Return (x, y) of the center of cell containing provided text 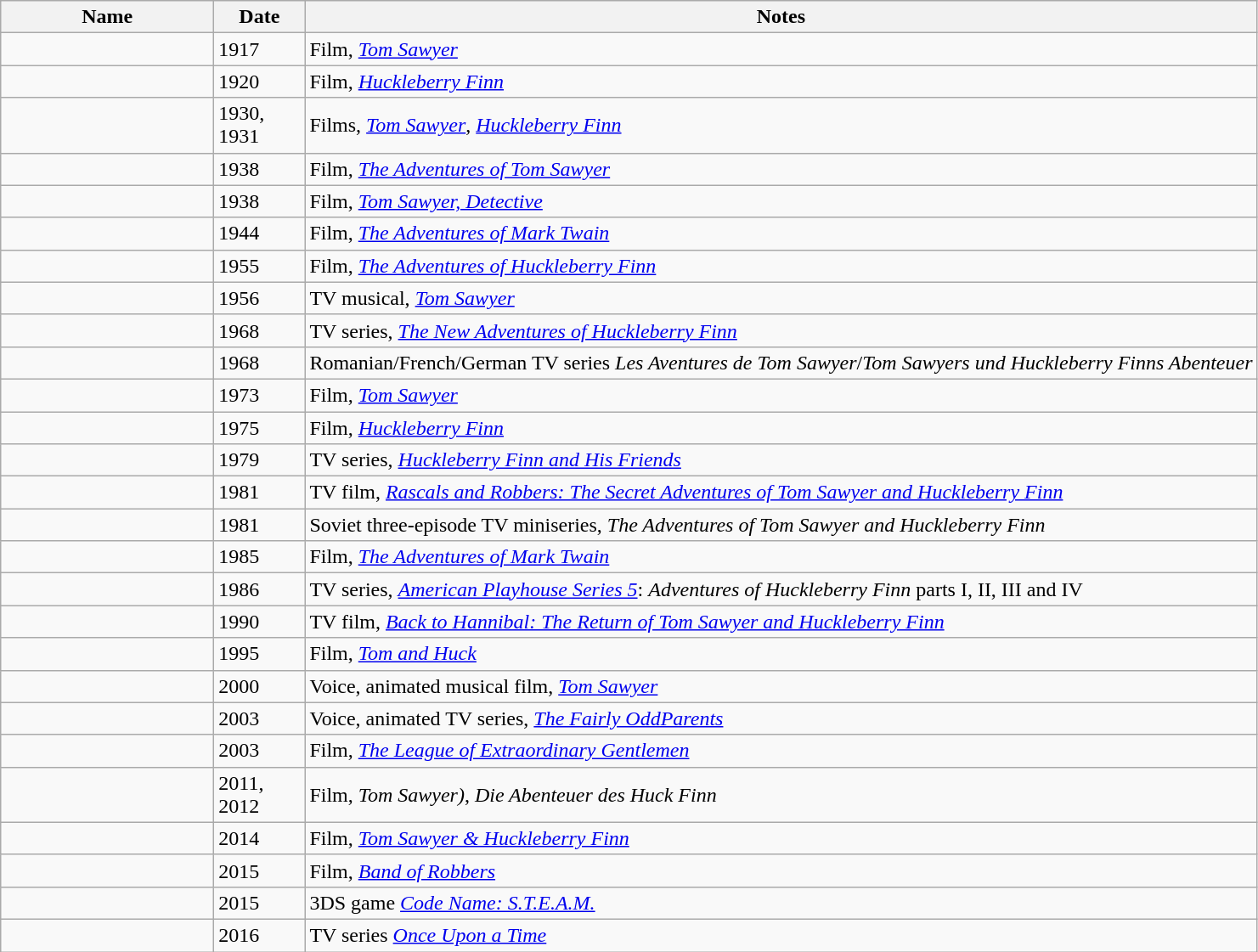
1973 (260, 395)
Film, Tom Sawyer, Detective (781, 201)
Film, Tom Sawyer & Huckleberry Finn (781, 838)
Name (107, 17)
1995 (260, 654)
TV film, Back to Hannibal: The Return of Tom Sawyer and Huckleberry Finn (781, 622)
1986 (260, 589)
1917 (260, 49)
TV series, Huckleberry Finn and His Friends (781, 460)
TV series, The New Adventures of Huckleberry Finn (781, 330)
Soviet three-episode TV miniseries, The Adventures of Tom Sawyer and Huckleberry Finn (781, 525)
Voice, animated TV series, The Fairly OddParents (781, 718)
1990 (260, 622)
Film, Band of Robbers (781, 870)
2011, 2012 (260, 795)
Film, The Adventures of Huckleberry Finn (781, 266)
2016 (260, 935)
Romanian/French/German TV series Les Aventures de Tom Sawyer/Tom Sawyers und Huckleberry Finns Abenteuer (781, 363)
Notes (781, 17)
TV series Once Upon a Time (781, 935)
1930, 1931 (260, 126)
1955 (260, 266)
1956 (260, 298)
2000 (260, 686)
TV film, Rascals and Robbers: The Secret Adventures of Tom Sawyer and Huckleberry Finn (781, 493)
Film, Tom Sawyer), Die Abenteuer des Huck Finn (781, 795)
TV series, American Playhouse Series 5: Adventures of Huckleberry Finn parts I, II, III and IV (781, 589)
Date (260, 17)
1920 (260, 82)
2014 (260, 838)
1985 (260, 557)
3DS game Code Name: S.T.E.A.M. (781, 903)
Film, Tom and Huck (781, 654)
TV musical, Tom Sawyer (781, 298)
Films, Tom Sawyer, Huckleberry Finn (781, 126)
Film, The League of Extraordinary Gentlemen (781, 751)
Voice, animated musical film, Tom Sawyer (781, 686)
Film, The Adventures of Tom Sawyer (781, 169)
1979 (260, 460)
1944 (260, 234)
1975 (260, 427)
